Pinpoint the cell where the given text exists, returning its (x, y) midpoint coordinate. 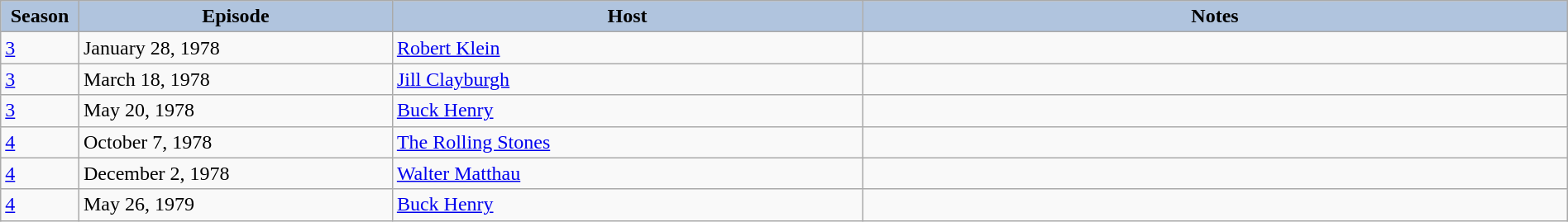
December 2, 1978 (235, 173)
March 18, 1978 (235, 79)
Season (40, 17)
October 7, 1978 (235, 142)
Episode (235, 17)
May 20, 1978 (235, 111)
Jill Clayburgh (627, 79)
Notes (1216, 17)
Walter Matthau (627, 173)
January 28, 1978 (235, 48)
The Rolling Stones (627, 142)
May 26, 1979 (235, 205)
Robert Klein (627, 48)
Host (627, 17)
